Detect which cell encompasses the target text, then output its (x, y) center coordinate. 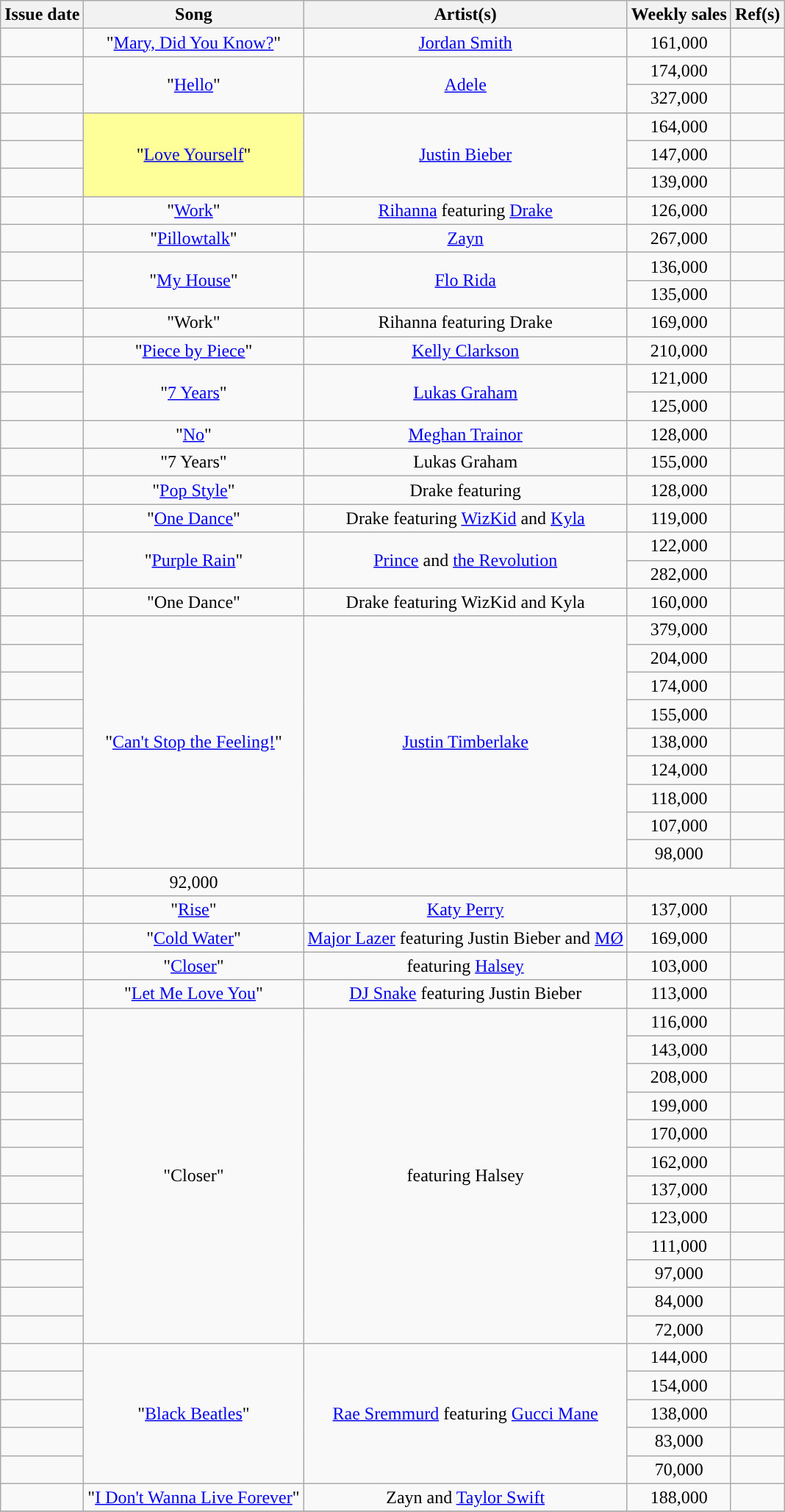
Drake featuring (465, 490)
Weekly sales (679, 15)
Artist(s) (465, 15)
Zayn (465, 238)
135,000 (679, 294)
139,000 (679, 182)
116,000 (679, 1022)
Rae Sremmurd featuring Gucci Mane (465, 1414)
121,000 (679, 379)
113,000 (679, 994)
111,000 (679, 1246)
154,000 (679, 1386)
188,000 (679, 1497)
84,000 (679, 1302)
126,000 (679, 210)
147,000 (679, 154)
118,000 (679, 798)
160,000 (679, 602)
"No" (194, 434)
208,000 (679, 1078)
72,000 (679, 1330)
103,000 (679, 966)
Zayn and Taylor Swift (465, 1497)
267,000 (679, 238)
170,000 (679, 1133)
Song (194, 15)
136,000 (679, 266)
199,000 (679, 1106)
164,000 (679, 126)
"Rise" (194, 910)
70,000 (679, 1469)
Katy Perry (465, 910)
327,000 (679, 98)
161,000 (679, 43)
"I Don't Wanna Live Forever" (194, 1497)
"Hello" (194, 85)
122,000 (679, 546)
"Pillowtalk" (194, 238)
107,000 (679, 826)
124,000 (679, 770)
83,000 (679, 1441)
123,000 (679, 1217)
144,000 (679, 1358)
98,000 (679, 854)
DJ Snake featuring Justin Bieber (465, 994)
"Love Yourself" (194, 154)
Flo Rida (465, 280)
Prince and the Revolution (465, 560)
Ref(s) (757, 15)
"Mary, Did You Know?" (194, 43)
210,000 (679, 351)
92,000 (194, 882)
Justin Timberlake (465, 742)
"My House" (194, 280)
Meghan Trainor (465, 434)
Issue date (43, 15)
Major Lazer featuring Justin Bieber and MØ (465, 938)
"Piece by Piece" (194, 351)
"Cold Water" (194, 938)
"Black Beatles" (194, 1414)
"Let Me Love You" (194, 994)
Kelly Clarkson (465, 351)
97,000 (679, 1274)
Justin Bieber (465, 154)
162,000 (679, 1161)
Adele (465, 85)
143,000 (679, 1050)
"Can't Stop the Feeling!" (194, 742)
204,000 (679, 658)
282,000 (679, 574)
125,000 (679, 406)
119,000 (679, 518)
Jordan Smith (465, 43)
"Purple Rain" (194, 560)
"Pop Style" (194, 490)
379,000 (679, 630)
